For the text-containing cell, return its midpoint in [x, y] coordinate format. 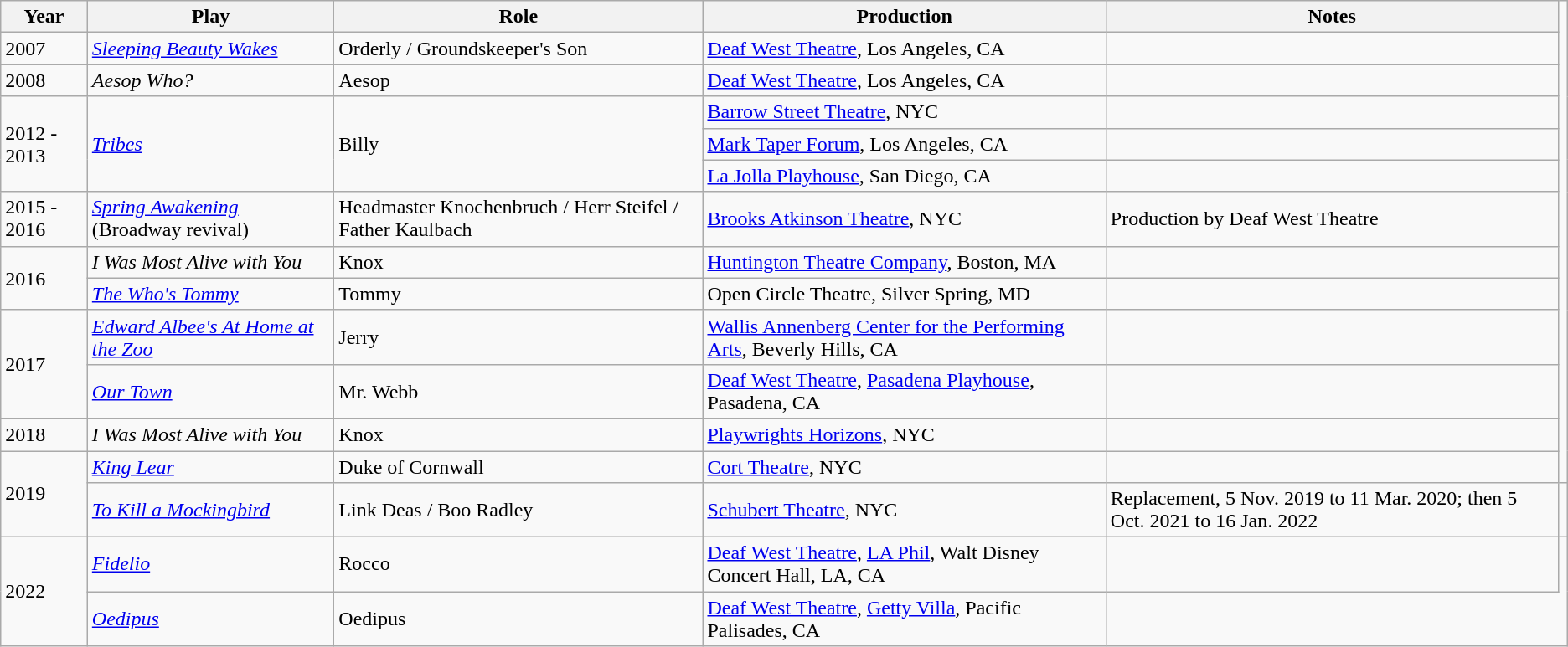
2016 [44, 278]
Fidelio [210, 564]
Production by Deaf West Theatre [1332, 219]
Wallis Annenberg Center for the Performing Arts, Beverly Hills, CA [905, 336]
Our Town [210, 392]
Edward Albee's At Home at the Zoo [210, 336]
Sleeping Beauty Wakes [210, 49]
Deaf West Theatre, Getty Villa, Pacific Palisades, CA [905, 619]
Playwrights Horizons, NYC [905, 434]
Headmaster Knochenbruch / Herr Steifel / Father Kaulbach [518, 219]
2017 [44, 364]
Duke of Cornwall [518, 466]
2015 - 2016 [44, 219]
2012 - 2013 [44, 144]
Brooks Atkinson Theatre, NYC [905, 219]
2022 [44, 592]
Huntington Theatre Company, Boston, MA [905, 262]
Notes [1332, 17]
Tribes [210, 144]
Deaf West Theatre, LA Phil, Walt Disney Concert Hall, LA, CA [905, 564]
Production [905, 17]
To Kill a Mockingbird [210, 511]
Mark Taper Forum, Los Angeles, CA [905, 144]
Link Deas / Boo Radley [518, 511]
Orderly / Groundskeeper's Son [518, 49]
The Who's Tommy [210, 294]
La Jolla Playhouse, San Diego, CA [905, 176]
Tommy [518, 294]
2019 [44, 494]
Role [518, 17]
Billy [518, 144]
Cort Theatre, NYC [905, 466]
Mr. Webb [518, 392]
Schubert Theatre, NYC [905, 511]
2008 [44, 80]
Open Circle Theatre, Silver Spring, MD [905, 294]
Jerry [518, 336]
Replacement, 5 Nov. 2019 to 11 Mar. 2020; then 5 Oct. 2021 to 16 Jan. 2022 [1332, 511]
Aesop Who? [210, 80]
Play [210, 17]
Aesop [518, 80]
2007 [44, 49]
2018 [44, 434]
Spring Awakening (Broadway revival) [210, 219]
Barrow Street Theatre, NYC [905, 112]
Year [44, 17]
Rocco [518, 564]
Deaf West Theatre, Pasadena Playhouse, Pasadena, CA [905, 392]
King Lear [210, 466]
